Detect which cell encompasses the target text, then output its [X, Y] center coordinate. 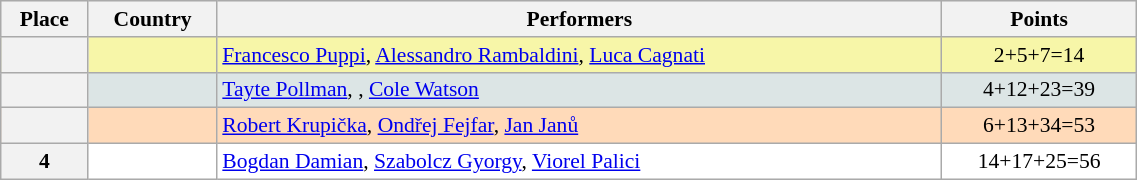
Performers [579, 19]
Francesco Puppi, Alessandro Rambaldini, Luca Cagnati [579, 55]
Place [44, 19]
6+13+34=53 [1038, 126]
Country [152, 19]
Points [1038, 19]
2+5+7=14 [1038, 55]
4+12+23=39 [1038, 90]
Tayte Pollman, , Cole Watson [579, 90]
Bogdan Damian, Szabolcz Gyorgy, Viorel Palici [579, 162]
14+17+25=56 [1038, 162]
Robert Krupička, Ondřej Fejfar, Jan Janů [579, 126]
4 [44, 162]
